Return the (x, y) coordinate for the center point of the cell that contains the specified text.  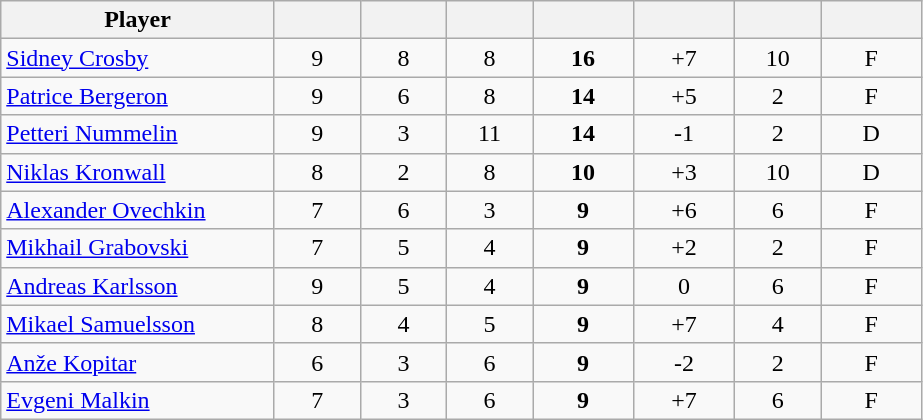
0 (684, 286)
+5 (684, 96)
Mikhail Grabovski (138, 248)
Anže Kopitar (138, 362)
Evgeni Malkin (138, 400)
Sidney Crosby (138, 58)
Andreas Karlsson (138, 286)
-2 (684, 362)
Mikael Samuelsson (138, 324)
Player (138, 20)
Patrice Bergeron (138, 96)
-1 (684, 134)
16 (582, 58)
Alexander Ovechkin (138, 210)
+3 (684, 172)
+2 (684, 248)
Petteri Nummelin (138, 134)
+6 (684, 210)
11 (489, 134)
Niklas Kronwall (138, 172)
